From the cell containing the given text, extract its center point as (x, y) coordinate. 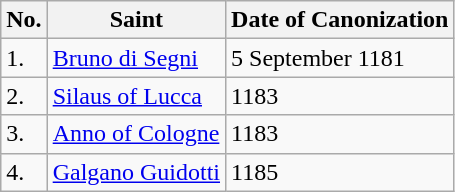
2. (24, 96)
Saint (136, 20)
Anno of Cologne (136, 134)
Bruno di Segni (136, 58)
Date of Canonization (340, 20)
3. (24, 134)
No. (24, 20)
5 September 1181 (340, 58)
4. (24, 172)
1. (24, 58)
1185 (340, 172)
Galgano Guidotti (136, 172)
Silaus of Lucca (136, 96)
